Pinpoint the cell where the given text exists, returning its [X, Y] midpoint coordinate. 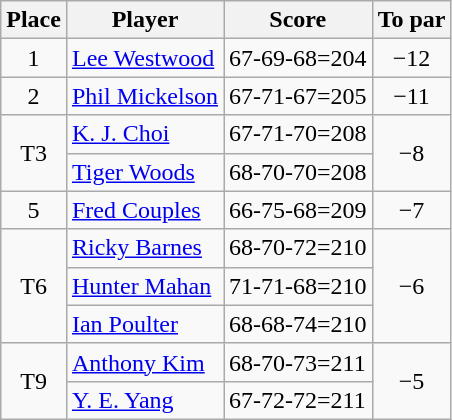
Hunter Mahan [144, 286]
67-71-67=205 [298, 96]
68-70-72=210 [298, 248]
Score [298, 20]
Lee Westwood [144, 58]
−5 [412, 381]
−11 [412, 96]
−8 [412, 153]
−6 [412, 286]
5 [34, 210]
T3 [34, 153]
68-68-74=210 [298, 324]
1 [34, 58]
Phil Mickelson [144, 96]
66-75-68=209 [298, 210]
−12 [412, 58]
Anthony Kim [144, 362]
T9 [34, 381]
67-72-72=211 [298, 400]
T6 [34, 286]
K. J. Choi [144, 134]
Player [144, 20]
67-71-70=208 [298, 134]
Y. E. Yang [144, 400]
To par [412, 20]
Ian Poulter [144, 324]
68-70-73=211 [298, 362]
Place [34, 20]
2 [34, 96]
Fred Couples [144, 210]
−7 [412, 210]
Tiger Woods [144, 172]
Ricky Barnes [144, 248]
71-71-68=210 [298, 286]
68-70-70=208 [298, 172]
67-69-68=204 [298, 58]
